Identify which cell holds the provided text, then report its (x, y) central coordinate. 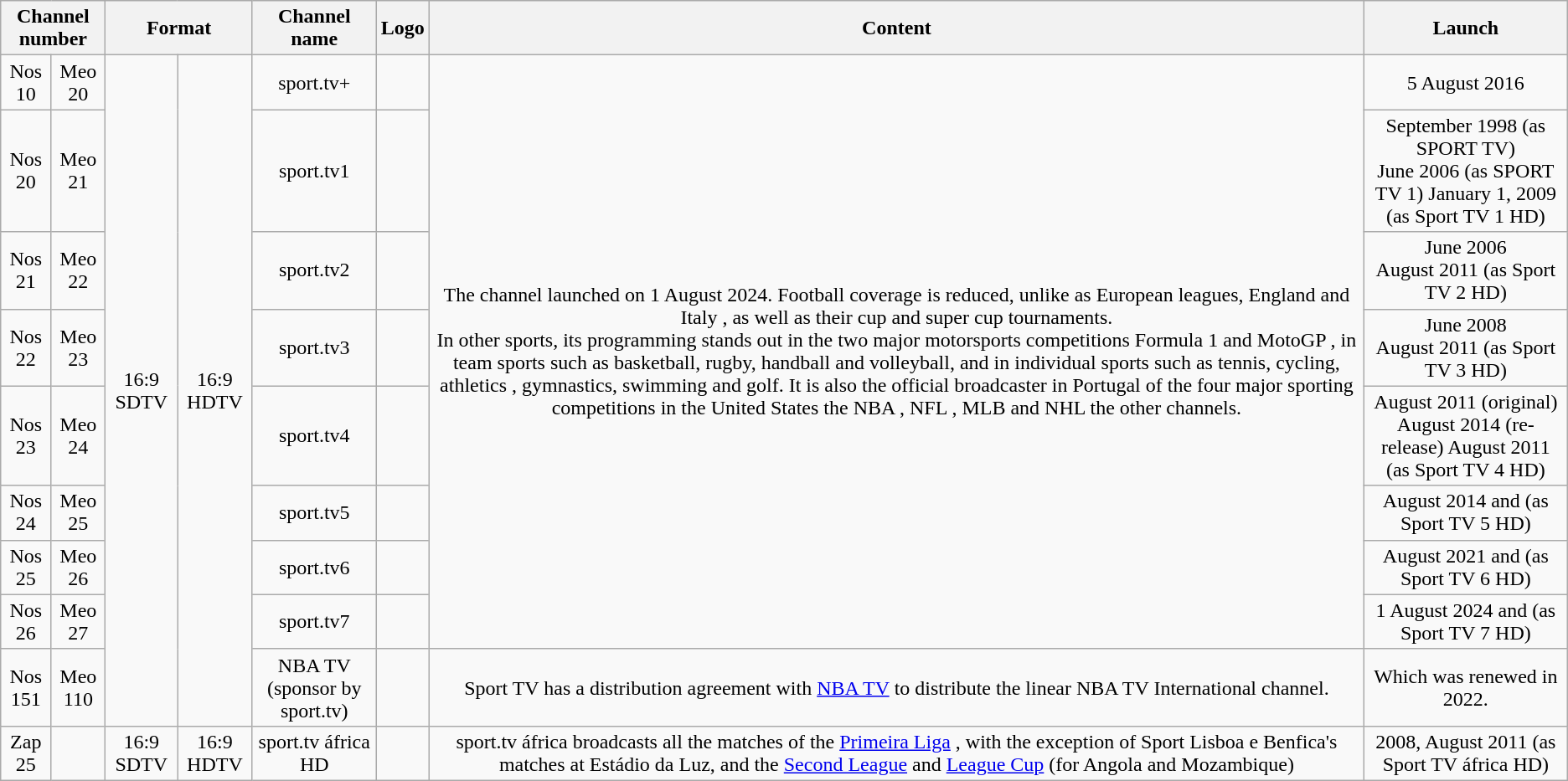
Content (896, 28)
September 1998 (as SPORT TV)June 2006 (as SPORT TV 1) January 1, 2009 (as Sport TV 1 HD) (1466, 171)
Meo 23 (79, 347)
Nos 24 (26, 512)
Meo 110 (79, 687)
NBA TV (sponsor by sport.tv) (314, 687)
Meo 21 (79, 171)
Zap 25 (26, 753)
Meo 22 (79, 270)
Meo 26 (79, 568)
Nos 23 (26, 435)
sport.tv2 (314, 270)
Nos 21 (26, 270)
Launch (1466, 28)
Which was renewed in 2022. (1466, 687)
Meo 27 (79, 621)
1 August 2024 and (as Sport TV 7 HD) (1466, 621)
August 2021 and (as Sport TV 6 HD) (1466, 568)
sport.tv7 (314, 621)
Nos 25 (26, 568)
Meo 24 (79, 435)
sport.tv4 (314, 435)
sport.tv6 (314, 568)
Nos 26 (26, 621)
Logo (402, 28)
Channel number (54, 28)
Nos 151 (26, 687)
Nos 22 (26, 347)
June 2008August 2011 (as Sport TV 3 HD) (1466, 347)
sport.tv3 (314, 347)
Sport TV has a distribution agreement with NBA TV to distribute the linear NBA TV International channel. (896, 687)
Channel name (314, 28)
Meo 25 (79, 512)
sport.tv5 (314, 512)
Nos 20 (26, 171)
August 2014 and (as Sport TV 5 HD) (1466, 512)
5 August 2016 (1466, 82)
June 2006August 2011 (as Sport TV 2 HD) (1466, 270)
Format (179, 28)
2008, August 2011 (as Sport TV áfrica HD) (1466, 753)
sport.tv áfrica HD (314, 753)
sport.tv+ (314, 82)
Nos 10 (26, 82)
August 2011 (original)August 2014 (re-release) August 2011 (as Sport TV 4 HD) (1466, 435)
sport.tv1 (314, 171)
Meo 20 (79, 82)
